Capture the cell that displays the provided text and extract its (X, Y) central coordinate. 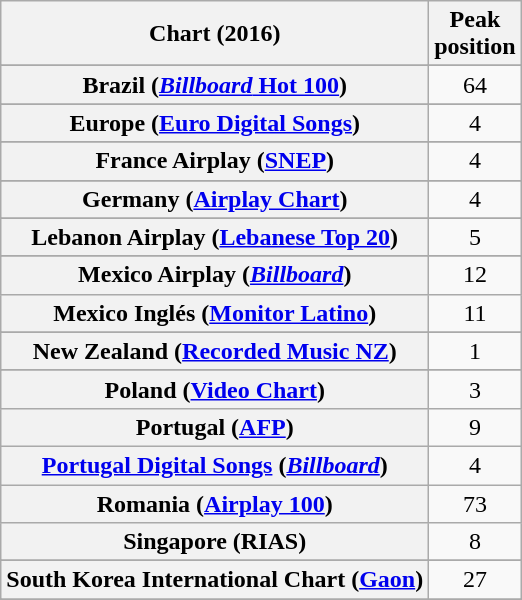
Portugal (AFP) (215, 427)
Portugal Digital Songs (Billboard) (215, 465)
64 (475, 85)
Germany (Airplay Chart) (215, 199)
8 (475, 542)
Europe (Euro Digital Songs) (215, 123)
Singapore (RIAS) (215, 542)
Romania (Airplay 100) (215, 503)
1 (475, 351)
Chart (2016) (215, 34)
Peakposition (475, 34)
11 (475, 313)
France Airplay (SNEP) (215, 161)
Poland (Video Chart) (215, 389)
73 (475, 503)
5 (475, 237)
Mexico Airplay (Billboard) (215, 275)
3 (475, 389)
Brazil (Billboard Hot 100) (215, 85)
Mexico Inglés (Monitor Latino) (215, 313)
9 (475, 427)
South Korea International Chart (Gaon) (215, 580)
12 (475, 275)
Lebanon Airplay (Lebanese Top 20) (215, 237)
New Zealand (Recorded Music NZ) (215, 351)
27 (475, 580)
